Locate the cell with the specified text and output its (x, y) center coordinate. 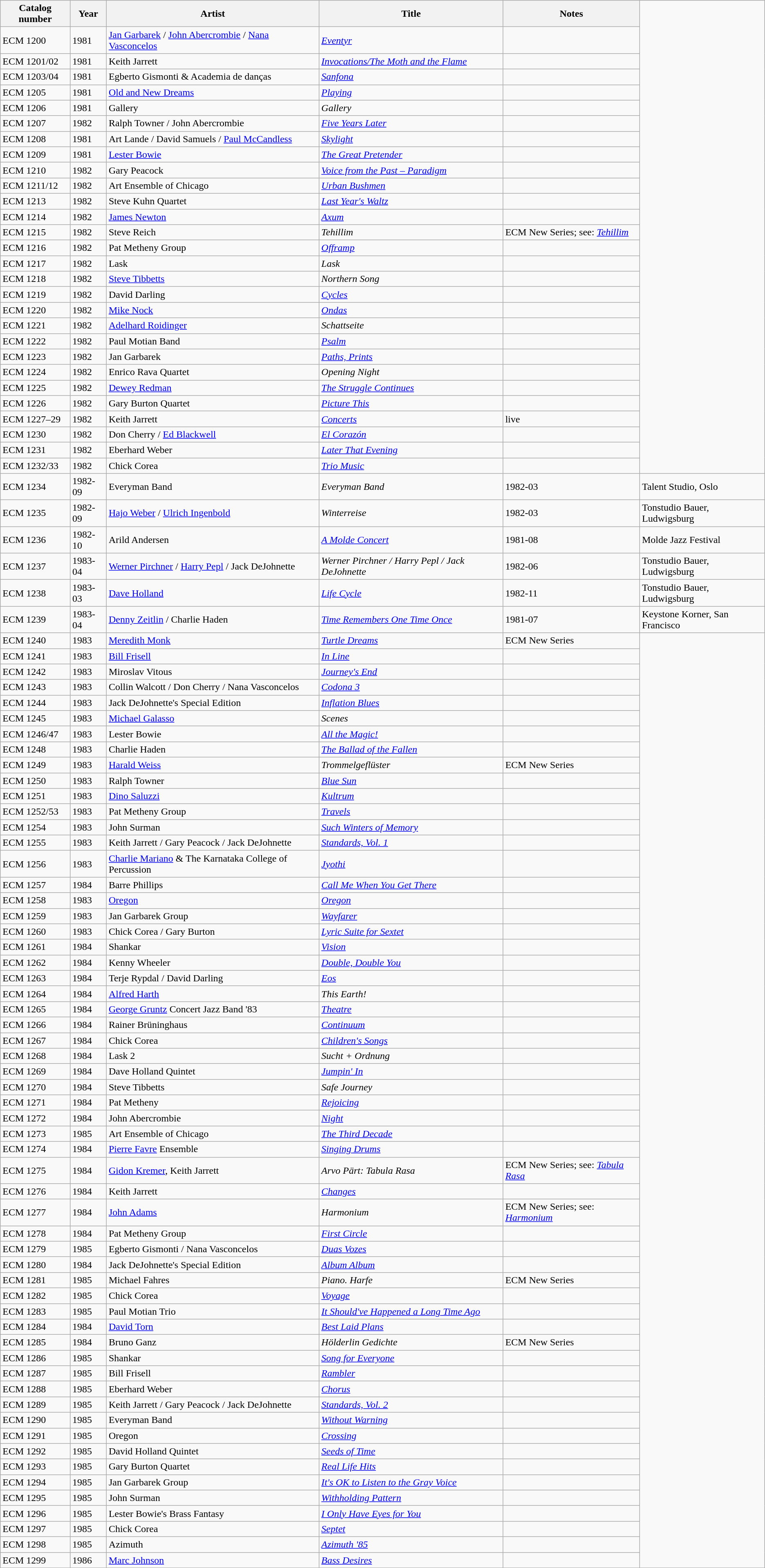
Miroslav Vitous (212, 672)
David Darling (212, 295)
ECM 1282 (35, 1295)
Call Me When You Get There (411, 885)
ECM 1289 (35, 1405)
ECM 1244 (35, 703)
Gidon Kremer, Keith Jarrett (212, 1170)
live (571, 419)
Marc Johnson (212, 1560)
Vision (411, 947)
Alfred Harth (212, 994)
Barre Phillips (212, 885)
George Gruntz Concert Jazz Band '83 (212, 1009)
Chick Corea / Gary Burton (212, 931)
This Earth! (411, 994)
ECM 1201/02 (35, 61)
Double, Double You (411, 963)
Without Warning (411, 1420)
ECM 1208 (35, 139)
El Corazón (411, 434)
Continuum (411, 1025)
ECM 1240 (35, 641)
ECM 1258 (35, 900)
ECM 1294 (35, 1482)
Sucht + Ordnung (411, 1056)
Hajo Weber / Ulrich Ingenbold (212, 513)
Children's Songs (411, 1041)
Michael Galasso (212, 718)
Azimuth (212, 1544)
Steve Kuhn Quartet (212, 201)
Talent Studio, Oslo (702, 487)
ECM New Series; see: Harmonium (571, 1213)
ECM 1210 (35, 170)
Winterreise (411, 513)
ECM 1222 (35, 341)
ECM 1238 (35, 593)
ECM 1234 (35, 487)
ECM 1248 (35, 749)
Dino Saluzzi (212, 796)
Album Album (411, 1264)
The Great Pretender (411, 154)
ECM 1216 (35, 248)
Ralph Towner / John Abercrombie (212, 123)
ECM 1227–29 (35, 419)
Real Life Hits (411, 1467)
ECM 1224 (35, 372)
ECM 1261 (35, 947)
It Should've Happened a Long Time Ago (411, 1311)
Gary Peacock (212, 170)
Psalm (411, 341)
Steve Reich (212, 232)
ECM 1286 (35, 1358)
Jumpin' In (411, 1072)
Offramp (411, 248)
ECM 1249 (35, 765)
ECM 1288 (35, 1389)
Opening Night (411, 372)
Septet (411, 1529)
Piano. Harfe (411, 1280)
ECM 1241 (35, 656)
ECM 1237 (35, 566)
Pat Metheny (212, 1103)
ECM 1239 (35, 619)
Title (411, 14)
ECM 1263 (35, 978)
ECM 1269 (35, 1072)
ECM 1297 (35, 1529)
Night (411, 1118)
Time Remembers One Time Once (411, 619)
Denny Zeitlin / Charlie Haden (212, 619)
ECM 1267 (35, 1041)
ECM 1280 (35, 1264)
Crossing (411, 1436)
Paul Motian Trio (212, 1311)
ECM 1257 (35, 885)
ECM 1243 (35, 687)
Chorus (411, 1389)
Year (88, 14)
ECM 1200 (35, 40)
Paths, Prints (411, 357)
Best Laid Plans (411, 1327)
ECM 1299 (35, 1560)
Michael Fahres (212, 1280)
David Holland Quintet (212, 1451)
ECM 1277 (35, 1213)
Pierre Favre Ensemble (212, 1149)
Notes (571, 14)
Charlie Mariano & The Karnataka College of Percussion (212, 864)
1981-07 (571, 619)
Song for Everyone (411, 1358)
Last Year's Waltz (411, 201)
ECM 1296 (35, 1513)
Lask 2 (212, 1056)
ECM 1273 (35, 1134)
Jan Garbarek / John Abercrombie / Nana Vasconcelos (212, 40)
First Circle (411, 1233)
Scenes (411, 718)
ECM 1211/12 (35, 185)
Bass Desires (411, 1560)
ECM 1278 (35, 1233)
Arild Andersen (212, 540)
1982-06 (571, 566)
Kenny Wheeler (212, 963)
Playing (411, 92)
James Newton (212, 217)
Rejoicing (411, 1103)
ECM 1275 (35, 1170)
1983-03 (88, 593)
ECM 1270 (35, 1087)
ECM 1203/04 (35, 77)
Meredith Monk (212, 641)
Molde Jazz Festival (702, 540)
Dave Holland Quintet (212, 1072)
ECM 1209 (35, 154)
ECM New Series; see: Tabula Rasa (571, 1170)
Standards, Vol. 2 (411, 1405)
Ondas (411, 310)
ECM 1220 (35, 310)
Journey's End (411, 672)
ECM 1281 (35, 1280)
Catalog number (35, 14)
Dewey Redman (212, 388)
Hölderlin Gedichte (411, 1342)
Egberto Gismonti / Nana Vasconcelos (212, 1249)
It's OK to Listen to the Gray Voice (411, 1482)
ECM 1283 (35, 1311)
David Torn (212, 1327)
ECM 1205 (35, 92)
ECM 1285 (35, 1342)
ECM 1293 (35, 1467)
Picture This (411, 403)
ECM 1256 (35, 864)
John Abercrombie (212, 1118)
Skylight (411, 139)
Singing Drums (411, 1149)
ECM 1291 (35, 1436)
The Third Decade (411, 1134)
Bruno Ganz (212, 1342)
Invocations/The Moth and the Flame (411, 61)
Artist (212, 14)
ECM 1246/47 (35, 734)
ECM 1276 (35, 1191)
ECM 1287 (35, 1374)
ECM 1219 (35, 295)
ECM 1298 (35, 1544)
1981-08 (571, 540)
ECM 1266 (35, 1025)
Inflation Blues (411, 703)
ECM 1226 (35, 403)
Rainer Brüninghaus (212, 1025)
1982-10 (88, 540)
Safe Journey (411, 1087)
ECM 1255 (35, 843)
Axum (411, 217)
Art Lande / David Samuels / Paul McCandless (212, 139)
ECM 1245 (35, 718)
Old and New Dreams (212, 92)
Travels (411, 812)
ECM 1268 (35, 1056)
Such Winters of Memory (411, 827)
Changes (411, 1191)
Kultrum (411, 796)
ECM 1271 (35, 1103)
Wayfarer (411, 916)
The Struggle Continues (411, 388)
ECM 1242 (35, 672)
1986 (88, 1560)
Voice from the Past – Paradigm (411, 170)
Jyothi (411, 864)
ECM 1230 (35, 434)
Collin Walcott / Don Cherry / Nana Vasconcelos (212, 687)
Jan Garbarek (212, 357)
Ralph Towner (212, 781)
Keystone Korner, San Francisco (702, 619)
The Ballad of the Fallen (411, 749)
ECM 1232/33 (35, 465)
Duas Vozes (411, 1249)
ECM 1236 (35, 540)
Trommelgeflüster (411, 765)
Mike Nock (212, 310)
ECM 1214 (35, 217)
Trio Music (411, 465)
Don Cherry / Ed Blackwell (212, 434)
ECM 1221 (35, 326)
Rambler (411, 1374)
ECM 1279 (35, 1249)
ECM 1215 (35, 232)
1982-11 (571, 593)
ECM 1231 (35, 450)
Harmonium (411, 1213)
Theatre (411, 1009)
ECM 1265 (35, 1009)
Paul Motian Band (212, 341)
ECM 1274 (35, 1149)
Eos (411, 978)
I Only Have Eyes for You (411, 1513)
ECM 1223 (35, 357)
ECM 1284 (35, 1327)
Dave Holland (212, 593)
ECM 1213 (35, 201)
ECM 1259 (35, 916)
Concerts (411, 419)
ECM 1217 (35, 264)
ECM 1292 (35, 1451)
Urban Bushmen (411, 185)
Codona 3 (411, 687)
ECM 1264 (35, 994)
All the Magic! (411, 734)
Lyric Suite for Sextet (411, 931)
Later That Evening (411, 450)
Schattseite (411, 326)
Harald Weiss (212, 765)
ECM 1206 (35, 108)
ECM 1252/53 (35, 812)
Eventyr (411, 40)
ECM 1295 (35, 1498)
A Molde Concert (411, 540)
Azimuth '85 (411, 1544)
ECM 1235 (35, 513)
ECM 1262 (35, 963)
ECM 1250 (35, 781)
ECM 1260 (35, 931)
Adelhard Roidinger (212, 326)
ECM 1254 (35, 827)
Terje Rypdal / David Darling (212, 978)
Sanfona (411, 77)
ECM 1290 (35, 1420)
Enrico Rava Quartet (212, 372)
Blue Sun (411, 781)
ECM 1207 (35, 123)
In Line (411, 656)
Charlie Haden (212, 749)
Withholding Pattern (411, 1498)
Northern Song (411, 279)
ECM 1272 (35, 1118)
ECM 1218 (35, 279)
Standards, Vol. 1 (411, 843)
Voyage (411, 1295)
Tehillim (411, 232)
Cycles (411, 295)
Egberto Gismonti & Academia de danças (212, 77)
Life Cycle (411, 593)
Five Years Later (411, 123)
Seeds of Time (411, 1451)
Turtle Dreams (411, 641)
John Adams (212, 1213)
Arvo Pärt: Tabula Rasa (411, 1170)
ECM New Series; see: Tehillim (571, 232)
ECM 1225 (35, 388)
Lester Bowie's Brass Fantasy (212, 1513)
ECM 1251 (35, 796)
